From the cell containing the given text, extract its center point as (x, y) coordinate. 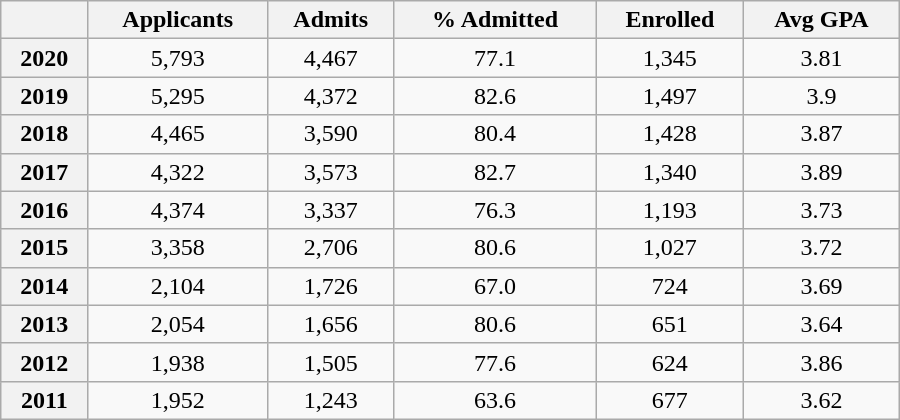
77.6 (495, 362)
% Admitted (495, 20)
3.64 (822, 324)
63.6 (495, 400)
2,706 (330, 248)
Avg GPA (822, 20)
4,374 (178, 210)
3.86 (822, 362)
5,793 (178, 58)
76.3 (495, 210)
Applicants (178, 20)
3.62 (822, 400)
724 (670, 286)
1,428 (670, 134)
2,104 (178, 286)
3.69 (822, 286)
3.73 (822, 210)
4,467 (330, 58)
1,345 (670, 58)
5,295 (178, 96)
67.0 (495, 286)
3.81 (822, 58)
2016 (44, 210)
624 (670, 362)
1,497 (670, 96)
3.89 (822, 172)
3.72 (822, 248)
2013 (44, 324)
1,243 (330, 400)
1,952 (178, 400)
2,054 (178, 324)
2014 (44, 286)
3,358 (178, 248)
1,726 (330, 286)
Admits (330, 20)
2017 (44, 172)
2020 (44, 58)
77.1 (495, 58)
2019 (44, 96)
1,656 (330, 324)
651 (670, 324)
1,938 (178, 362)
1,027 (670, 248)
2015 (44, 248)
3.9 (822, 96)
80.4 (495, 134)
82.7 (495, 172)
4,322 (178, 172)
3.87 (822, 134)
2011 (44, 400)
1,340 (670, 172)
Enrolled (670, 20)
2012 (44, 362)
3,590 (330, 134)
82.6 (495, 96)
4,465 (178, 134)
4,372 (330, 96)
1,193 (670, 210)
677 (670, 400)
2018 (44, 134)
3,337 (330, 210)
1,505 (330, 362)
3,573 (330, 172)
